Return [X, Y] of the center of cell containing provided text 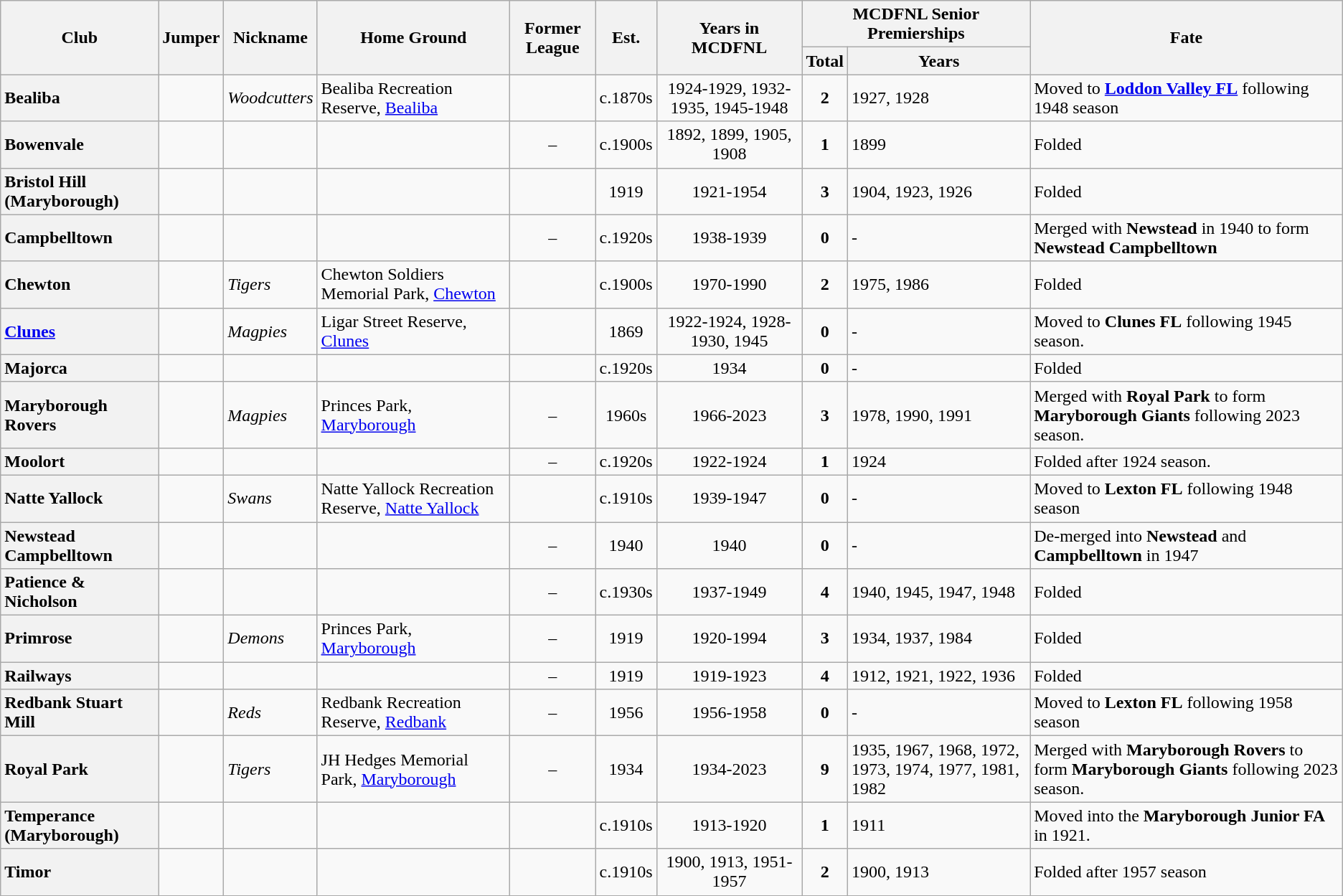
Swans [270, 498]
1927, 1928 [939, 98]
Moved to Lexton FL following 1958 season [1187, 713]
1956-1958 [729, 713]
Chewton Soldiers Memorial Park, Chewton [413, 284]
Merged with Newstead in 1940 to form Newstead Campbelltown [1187, 238]
c.1870s [626, 98]
Redbank Stuart Mill [80, 713]
Jumper [191, 37]
1934-2023 [729, 769]
1900, 1913, 1951-1957 [729, 872]
Total [825, 61]
1919-1923 [729, 676]
Est. [626, 37]
Moved into the Maryborough Junior FA in 1921. [1187, 825]
Club [80, 37]
1937-1949 [729, 593]
Moved to Lexton FL following 1948 season [1187, 498]
Home Ground [413, 37]
Merged with Maryborough Rovers to form Maryborough Giants following 2023 season. [1187, 769]
Bristol Hill (Maryborough) [80, 191]
1869 [626, 331]
c.1930s [626, 593]
1892, 1899, 1905, 1908 [729, 145]
Natte Yallock [80, 498]
Nickname [270, 37]
1911 [939, 825]
Majorca [80, 368]
1966-2023 [729, 415]
Natte Yallock Recreation Reserve, Natte Yallock [413, 498]
Former League [552, 37]
Bealiba Recreation Reserve, Bealiba [413, 98]
1960s [626, 415]
Bealiba [80, 98]
Merged with Royal Park to form Maryborough Giants following 2023 season. [1187, 415]
Royal Park [80, 769]
9 [825, 769]
1934, 1937, 1984 [939, 638]
Moolort [80, 461]
1975, 1986 [939, 284]
1900, 1913 [939, 872]
1970-1990 [729, 284]
Moved to Clunes FL following 1945 season. [1187, 331]
Chewton [80, 284]
Folded after 1957 season [1187, 872]
Railways [80, 676]
Reds [270, 713]
Folded after 1924 season. [1187, 461]
1922-1924, 1928-1930, 1945 [729, 331]
1940, 1945, 1947, 1948 [939, 593]
1920-1994 [729, 638]
Campbelltown [80, 238]
JH Hedges Memorial Park, Maryborough [413, 769]
Newstead Campbelltown [80, 545]
1912, 1921, 1922, 1936 [939, 676]
Woodcutters [270, 98]
1938-1939 [729, 238]
1924 [939, 461]
MCDFNL Senior Premierships [916, 24]
De-merged into Newstead and Campbelltown in 1947 [1187, 545]
Primrose [80, 638]
1924-1929, 1932-1935, 1945-1948 [729, 98]
Patience & Nicholson [80, 593]
1939-1947 [729, 498]
Timor [80, 872]
1956 [626, 713]
Redbank Recreation Reserve, Redbank [413, 713]
1922-1924 [729, 461]
1913-1920 [729, 825]
Clunes [80, 331]
Years in MCDFNL [729, 37]
1904, 1923, 1926 [939, 191]
1978, 1990, 1991 [939, 415]
Temperance (Maryborough) [80, 825]
1921-1954 [729, 191]
Fate [1187, 37]
Bowenvale [80, 145]
Years [939, 61]
Moved to Loddon Valley FL following 1948 season [1187, 98]
Maryborough Rovers [80, 415]
Demons [270, 638]
Ligar Street Reserve, Clunes [413, 331]
1935, 1967, 1968, 1972, 1973, 1974, 1977, 1981, 1982 [939, 769]
1899 [939, 145]
